For the text-containing cell, return its midpoint in [X, Y] coordinate format. 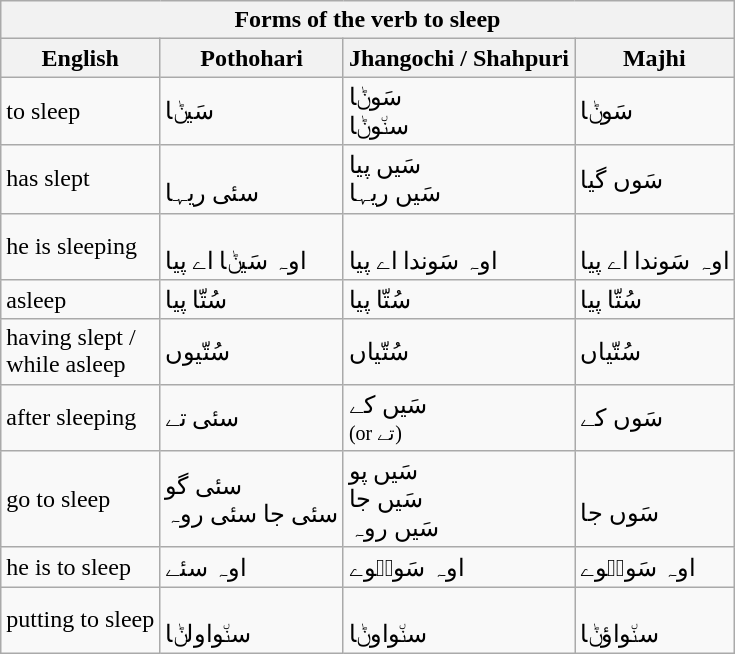
سَیں پیاسَیں ریہا [458, 179]
to sleep [80, 111]
Forms of the verb to sleep [368, 20]
سَوݨاسن٘وݨا [458, 111]
has slept [80, 179]
سئی ریہا [252, 179]
Jhangochi / Shahpuri [458, 58]
سُتّیوں [252, 352]
سَیݨا [252, 111]
سَوں کے [655, 418]
سئی گوسئی جا سئی روہ [252, 500]
after sleeping [80, 418]
سَیں پوسَیں جاسَیں روہ [458, 500]
Pothohari [252, 58]
سن٘واؤݨا [655, 620]
اوہ سئے [252, 567]
go to sleep [80, 500]
سَیں کے(or تے) [458, 418]
سَوں جا [655, 500]
سَوں گیا [655, 179]
having slept /while asleep [80, 352]
سئی تے [252, 418]
asleep [80, 300]
سن٘واولݨا [252, 620]
اوہ سَیݨا اے پیا [252, 246]
سن٘واوݨا [458, 620]
English [80, 58]
putting to sleep [80, 620]
سَوݨا [655, 111]
he is to sleep [80, 567]
he is sleeping [80, 246]
Majhi [655, 58]
